Find where the given text appears and provide that cell's center as [X, Y] coordinate. 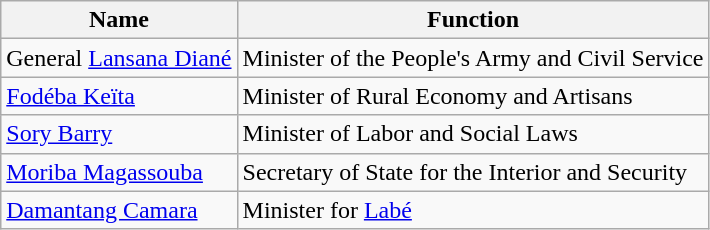
Sory Barry [119, 134]
Minister for Labé [473, 210]
Minister of Rural Economy and Artisans [473, 96]
Minister of the People's Army and Civil Service [473, 58]
General Lansana Diané [119, 58]
Name [119, 20]
Secretary of State for the Interior and Security [473, 172]
Damantang Camara [119, 210]
Function [473, 20]
Fodéba Keïta [119, 96]
Moriba Magassouba [119, 172]
Minister of Labor and Social Laws [473, 134]
